Scan for the cell matching the given text and deliver its (x, y) coordinate at center. 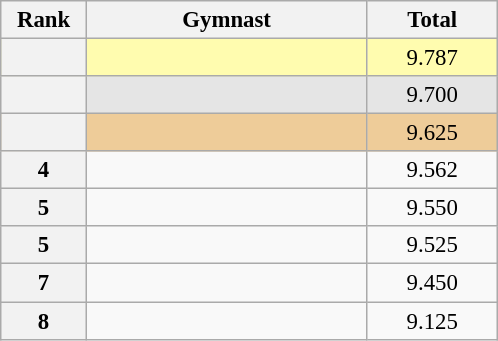
9.525 (432, 245)
9.562 (432, 170)
7 (44, 283)
Rank (44, 20)
9.700 (432, 95)
9.550 (432, 208)
9.450 (432, 283)
Total (432, 20)
4 (44, 170)
Gymnast (226, 20)
9.125 (432, 321)
9.625 (432, 133)
8 (44, 321)
9.787 (432, 58)
